Search for the cell housing the specified text and yield its (x, y) center coordinate. 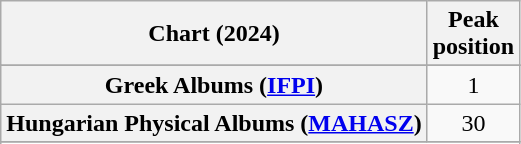
Hungarian Physical Albums (MAHASZ) (214, 123)
30 (473, 123)
Greek Albums (IFPI) (214, 85)
Chart (2024) (214, 34)
1 (473, 85)
Peakposition (473, 34)
